Scan for the cell matching the given text and deliver its (x, y) coordinate at center. 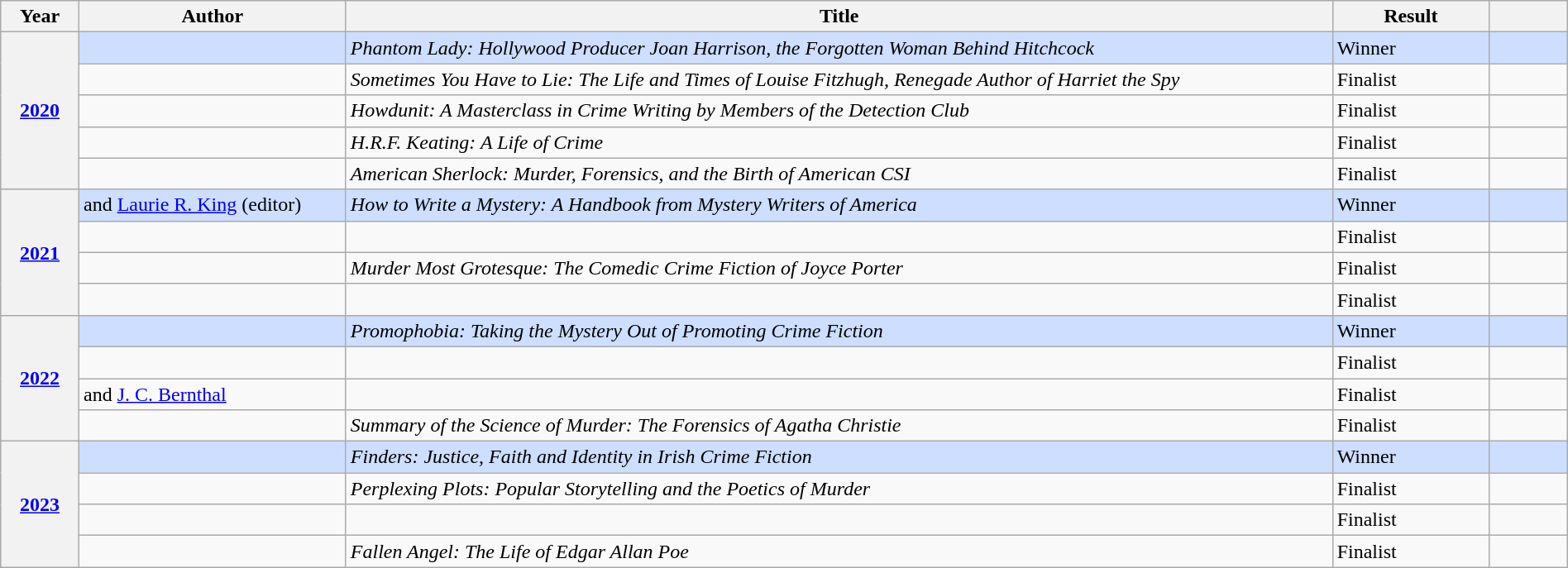
Summary of the Science of Murder: The Forensics of Agatha Christie (839, 426)
and J. C. Bernthal (212, 394)
2021 (40, 252)
How to Write a Mystery: A Handbook from Mystery Writers of America (839, 205)
Murder Most Grotesque: The Comedic Crime Fiction of Joyce Porter (839, 268)
H.R.F. Keating: A Life of Crime (839, 142)
Result (1411, 17)
Fallen Angel: The Life of Edgar Allan Poe (839, 551)
2020 (40, 111)
Title (839, 17)
Phantom Lady: Hollywood Producer Joan Harrison, the Forgotten Woman Behind Hitchcock (839, 48)
Sometimes You Have to Lie: The Life and Times of Louise Fitzhugh, Renegade Author of Harriet the Spy (839, 79)
Howdunit: A Masterclass in Crime Writing by Members of the Detection Club (839, 111)
American Sherlock: Murder, Forensics, and the Birth of American CSI (839, 174)
Promophobia: Taking the Mystery Out of Promoting Crime Fiction (839, 331)
2022 (40, 378)
2023 (40, 504)
Year (40, 17)
Finders: Justice, Faith and Identity in Irish Crime Fiction (839, 457)
and Laurie R. King (editor) (212, 205)
Perplexing Plots: Popular Storytelling and the Poetics of Murder (839, 489)
Author (212, 17)
